Output the (x, y) coordinate of the center of the cell containing the given text.  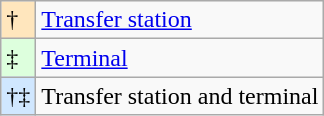
Terminal (180, 58)
Transfer station and terminal (180, 96)
‡ (18, 58)
† (18, 20)
†‡ (18, 96)
Transfer station (180, 20)
